Search for the cell housing the specified text and yield its (X, Y) center coordinate. 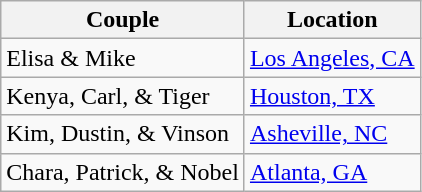
Elisa & Mike (123, 58)
Chara, Patrick, & Nobel (123, 172)
Kenya, Carl, & Tiger (123, 96)
Kim, Dustin, & Vinson (123, 134)
Los Angeles, CA (332, 58)
Asheville, NC (332, 134)
Location (332, 20)
Houston, TX (332, 96)
Atlanta, GA (332, 172)
Couple (123, 20)
